Pinpoint the cell where the given text exists, returning its [x, y] midpoint coordinate. 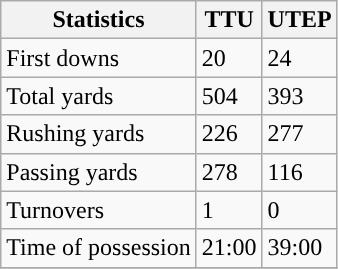
277 [300, 134]
Total yards [99, 96]
Statistics [99, 20]
TTU [229, 20]
39:00 [300, 248]
21:00 [229, 248]
Turnovers [99, 210]
24 [300, 58]
Rushing yards [99, 134]
278 [229, 172]
UTEP [300, 20]
First downs [99, 58]
20 [229, 58]
226 [229, 134]
Passing yards [99, 172]
116 [300, 172]
1 [229, 210]
Time of possession [99, 248]
0 [300, 210]
393 [300, 96]
504 [229, 96]
